Extract the [x, y] coordinate from the center of the cell holding the provided text.  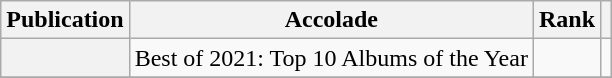
Rank [566, 20]
Publication [65, 20]
Best of 2021: Top 10 Albums of the Year [331, 58]
Accolade [331, 20]
